Identify which cell holds the provided text, then report its [x, y] central coordinate. 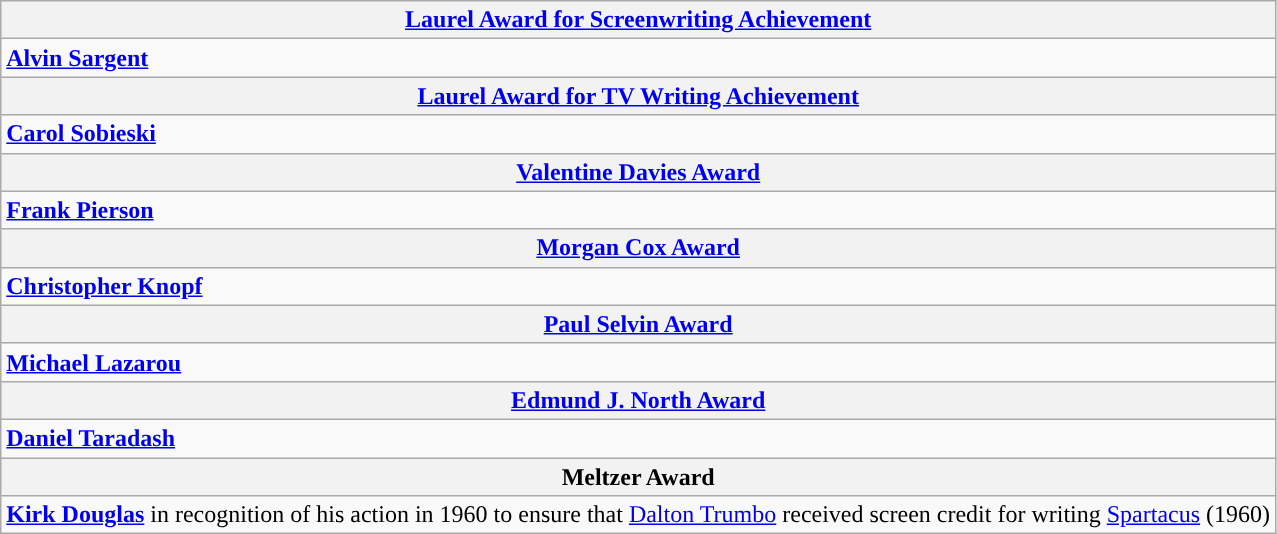
Laurel Award for Screenwriting Achievement [638, 20]
Frank Pierson [638, 210]
Carol Sobieski [638, 134]
Paul Selvin Award [638, 324]
Alvin Sargent [638, 58]
Laurel Award for TV Writing Achievement [638, 96]
Kirk Douglas in recognition of his action in 1960 to ensure that Dalton Trumbo received screen credit for writing Spartacus (1960) [638, 515]
Edmund J. North Award [638, 400]
Meltzer Award [638, 477]
Michael Lazarou [638, 362]
Valentine Davies Award [638, 172]
Christopher Knopf [638, 286]
Daniel Taradash [638, 438]
Morgan Cox Award [638, 248]
